Search for the cell housing the specified text and yield its (X, Y) center coordinate. 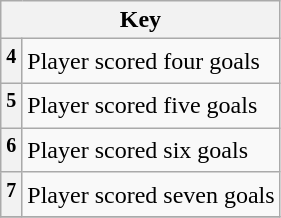
4 (12, 62)
Player scored seven goals (151, 194)
6 (12, 150)
Key (140, 20)
Player scored four goals (151, 62)
Player scored five goals (151, 106)
5 (12, 106)
Player scored six goals (151, 150)
7 (12, 194)
